Detect which cell encompasses the target text, then output its (x, y) center coordinate. 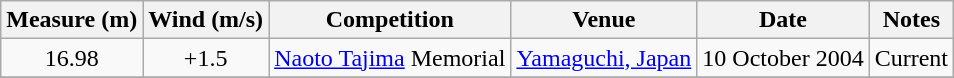
Measure (m) (72, 20)
Wind (m/s) (206, 20)
Notes (911, 20)
Competition (390, 20)
Naoto Tajima Memorial (390, 58)
16.98 (72, 58)
Yamaguchi, Japan (604, 58)
Venue (604, 20)
Current (911, 58)
+1.5 (206, 58)
10 October 2004 (783, 58)
Date (783, 20)
